Capture the cell that displays the provided text and extract its (x, y) central coordinate. 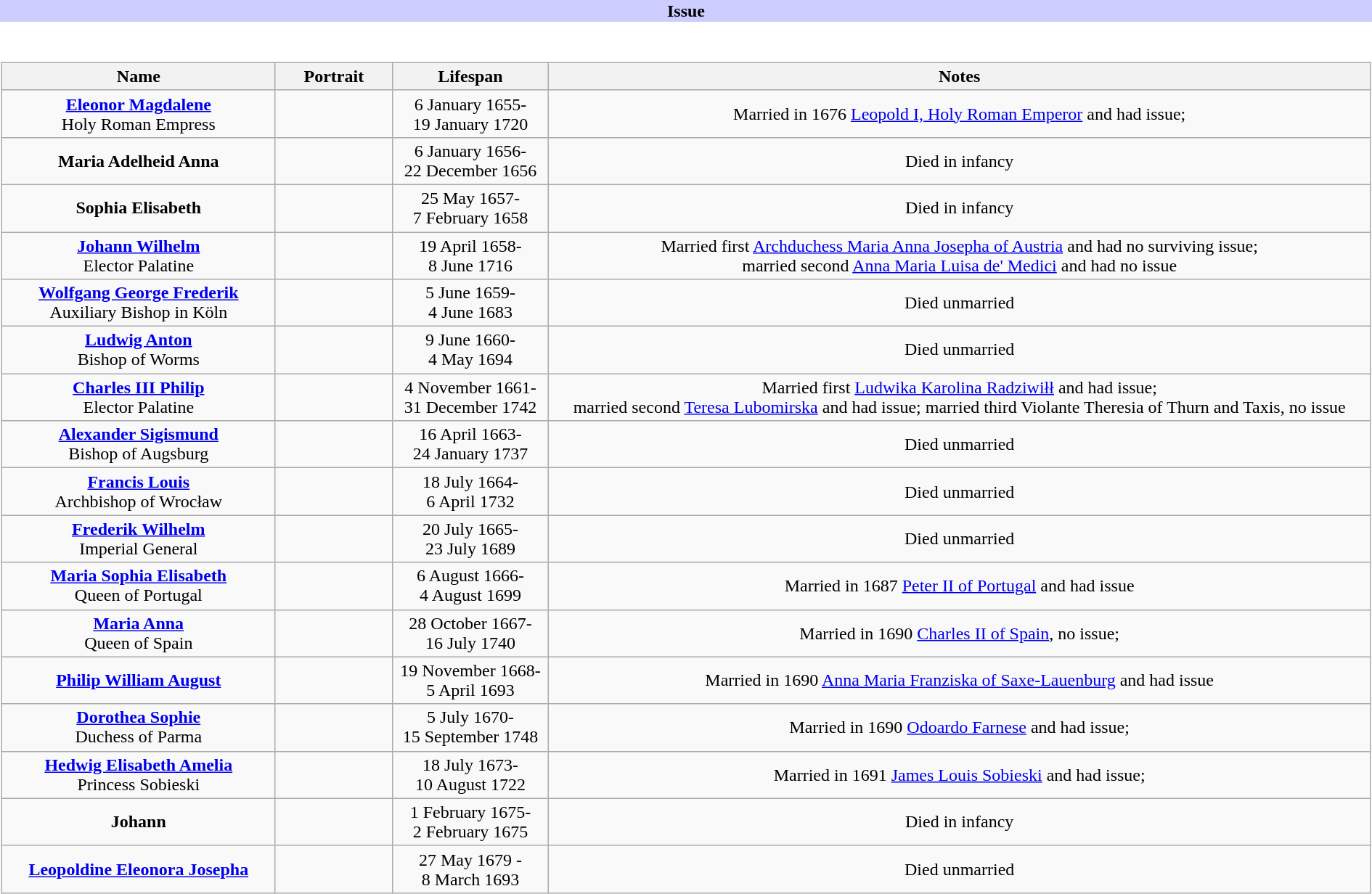
28 October 1667-16 July 1740 (470, 633)
Maria AnnaQueen of Spain (138, 633)
Portrait (334, 76)
19 April 1658-8 June 1716 (470, 255)
Dorothea SophieDuchess of Parma (138, 727)
Married first Archduchess Maria Anna Josepha of Austria and had no surviving issue;married second Anna Maria Luisa de' Medici and had no issue (960, 255)
Charles III PhilipElector Palatine (138, 398)
19 November 1668-5 April 1693 (470, 681)
6 January 1656-22 December 1656 (470, 161)
Eleonor MagdaleneHoly Roman Empress (138, 113)
Married in 1690 Charles II of Spain, no issue; (960, 633)
Notes (960, 76)
Francis LouisArchbishop of Wrocław (138, 492)
Ludwig AntonBishop of Worms (138, 350)
5 June 1659-4 June 1683 (470, 303)
Lifespan (470, 76)
Maria Adelheid Anna (138, 161)
Philip William August (138, 681)
Name (138, 76)
Issue (686, 11)
18 July 1664-6 April 1732 (470, 492)
6 August 1666-4 August 1699 (470, 586)
Married in 1690 Anna Maria Franziska of Saxe-Lauenburg and had issue (960, 681)
Leopoldine Eleonora Josepha (138, 869)
Married in 1690 Odoardo Farnese and had issue; (960, 727)
Hedwig Elisabeth AmeliaPrincess Sobieski (138, 775)
18 July 1673-10 August 1722 (470, 775)
Married in 1691 James Louis Sobieski and had issue; (960, 775)
Johann WilhelmElector Palatine (138, 255)
Married in 1676 Leopold I, Holy Roman Emperor and had issue; (960, 113)
Wolfgang George FrederikAuxiliary Bishop in Köln (138, 303)
Maria Sophia ElisabethQueen of Portugal (138, 586)
16 April 1663-24 January 1737 (470, 444)
4 November 1661-31 December 1742 (470, 398)
27 May 1679 -8 March 1693 (470, 869)
Sophia Elisabeth (138, 208)
25 May 1657-7 February 1658 (470, 208)
Alexander SigismundBishop of Augsburg (138, 444)
1 February 1675-2 February 1675 (470, 821)
5 July 1670-15 September 1748 (470, 727)
Johann (138, 821)
6 January 1655-19 January 1720 (470, 113)
20 July 1665-23 July 1689 (470, 538)
9 June 1660-4 May 1694 (470, 350)
Frederik WilhelmImperial General (138, 538)
Married in 1687 Peter II of Portugal and had issue (960, 586)
